From the cell containing the given text, extract its center point as (x, y) coordinate. 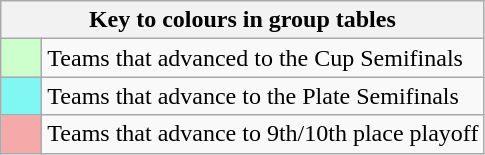
Teams that advance to the Plate Semifinals (263, 96)
Teams that advance to 9th/10th place playoff (263, 134)
Teams that advanced to the Cup Semifinals (263, 58)
Key to colours in group tables (242, 20)
